Scan for the cell matching the given text and deliver its [X, Y] coordinate at center. 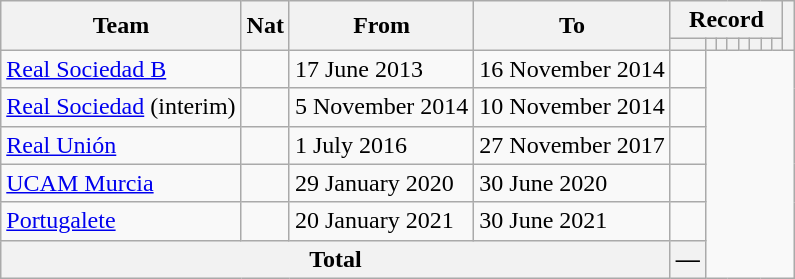
30 June 2020 [572, 183]
Real Sociedad B [121, 69]
17 June 2013 [381, 69]
From [381, 26]
— [688, 259]
27 November 2017 [572, 145]
Real Sociedad (interim) [121, 107]
1 July 2016 [381, 145]
5 November 2014 [381, 107]
To [572, 26]
Record [726, 20]
16 November 2014 [572, 69]
Nat [265, 26]
29 January 2020 [381, 183]
Team [121, 26]
20 January 2021 [381, 221]
UCAM Murcia [121, 183]
Total [336, 259]
Portugalete [121, 221]
30 June 2021 [572, 221]
Real Unión [121, 145]
10 November 2014 [572, 107]
